Scan for the cell matching the given text and deliver its [x, y] coordinate at center. 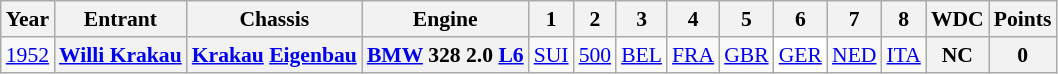
Krakau Eigenbau [274, 55]
GER [800, 55]
500 [596, 55]
7 [854, 19]
4 [693, 19]
BEL [642, 55]
NC [958, 55]
SUI [552, 55]
ITA [903, 55]
6 [800, 19]
BMW 328 2.0 L6 [446, 55]
Year [28, 19]
Engine [446, 19]
Willi Krakau [120, 55]
8 [903, 19]
1952 [28, 55]
Entrant [120, 19]
NED [854, 55]
WDC [958, 19]
1 [552, 19]
5 [746, 19]
Points [1023, 19]
Chassis [274, 19]
GBR [746, 55]
3 [642, 19]
0 [1023, 55]
FRA [693, 55]
2 [596, 19]
